From the cell containing the given text, extract its center point as (X, Y) coordinate. 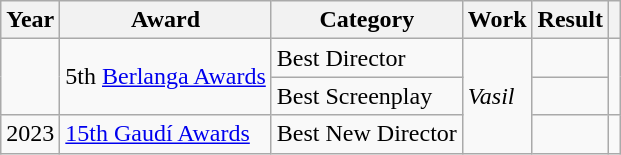
Year (30, 20)
Best Director (366, 58)
Category (366, 20)
Best New Director (366, 134)
Award (166, 20)
Work (497, 20)
5th Berlanga Awards (166, 77)
2023 (30, 134)
Vasil (497, 96)
Best Screenplay (366, 96)
Result (570, 20)
15th Gaudí Awards (166, 134)
